Search for the cell housing the specified text and yield its (X, Y) center coordinate. 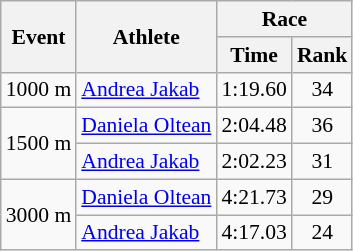
4:21.73 (254, 197)
1500 m (38, 144)
2:02.23 (254, 162)
2:04.48 (254, 126)
Rank (322, 55)
Race (284, 19)
4:17.03 (254, 233)
1000 m (38, 90)
3000 m (38, 214)
34 (322, 90)
36 (322, 126)
Event (38, 36)
31 (322, 162)
1:19.60 (254, 90)
Athlete (146, 36)
24 (322, 233)
Time (254, 55)
29 (322, 197)
